Return the (X, Y) coordinate for the center point of the cell that contains the specified text.  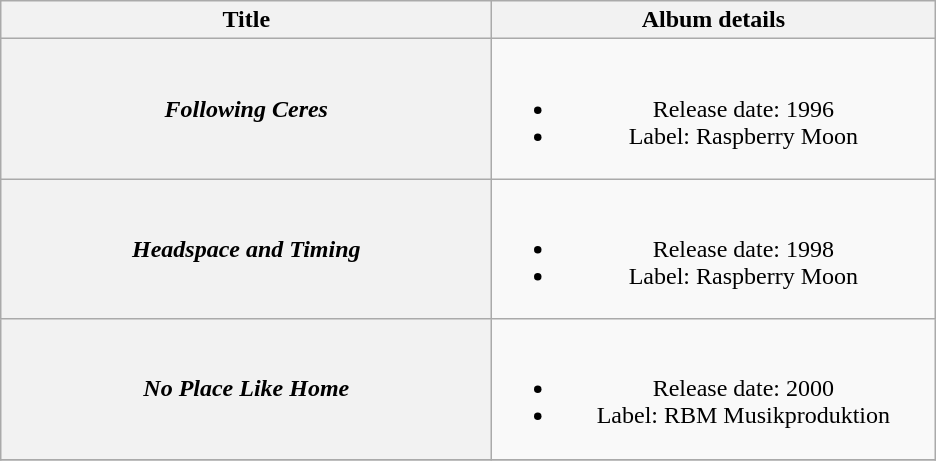
Release date: 1998Label: Raspberry Moon (714, 249)
Release date: 1996Label: Raspberry Moon (714, 109)
Headspace and Timing (246, 249)
No Place Like Home (246, 389)
Following Ceres (246, 109)
Album details (714, 20)
Release date: 2000Label: RBM Musikproduktion (714, 389)
Title (246, 20)
